Return the [x, y] coordinate for the center point of the cell that contains the specified text.  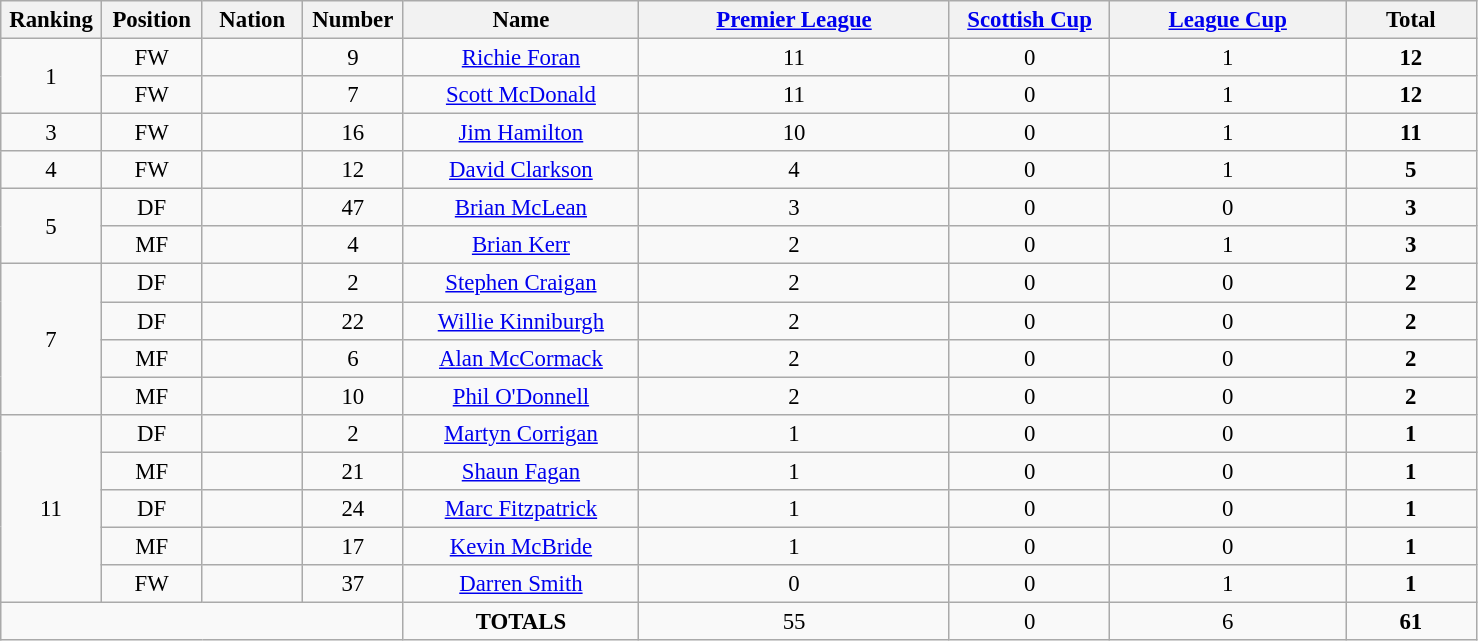
16 [354, 133]
Name [521, 20]
Shaun Fagan [521, 471]
Position [152, 20]
Stephen Craigan [521, 283]
37 [354, 584]
Alan McCormack [521, 358]
Jim Hamilton [521, 133]
17 [354, 546]
Nation [252, 20]
Martyn Corrigan [521, 433]
Darren Smith [521, 584]
David Clarkson [521, 170]
Ranking [52, 20]
Premier League [794, 20]
61 [1412, 621]
9 [354, 58]
League Cup [1228, 20]
47 [354, 208]
Brian McLean [521, 208]
Marc Fitzpatrick [521, 509]
Phil O'Donnell [521, 396]
Willie Kinniburgh [521, 321]
Brian Kerr [521, 245]
TOTALS [521, 621]
55 [794, 621]
Scottish Cup [1030, 20]
Number [354, 20]
22 [354, 321]
Kevin McBride [521, 546]
21 [354, 471]
24 [354, 509]
Scott McDonald [521, 95]
Total [1412, 20]
Richie Foran [521, 58]
